Determine the (x, y) coordinate at the center of the cell enclosing the given text.  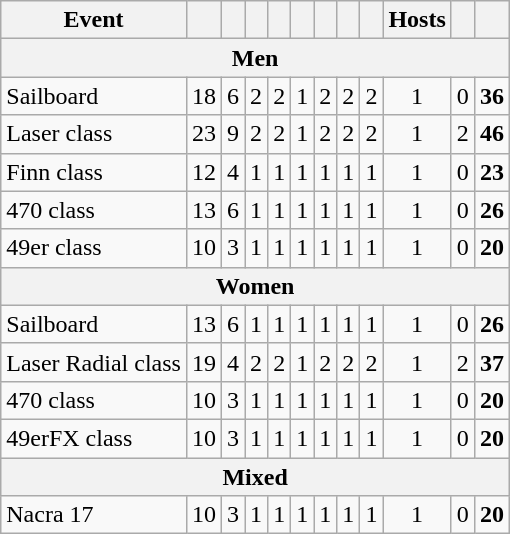
Finn class (94, 172)
Mixed (256, 477)
Laser Radial class (94, 362)
19 (204, 362)
9 (232, 134)
18 (204, 96)
49erFX class (94, 438)
36 (492, 96)
37 (492, 362)
12 (204, 172)
46 (492, 134)
Men (256, 58)
Laser class (94, 134)
Nacra 17 (94, 515)
Hosts (417, 20)
49er class (94, 248)
Women (256, 286)
Event (94, 20)
